From the cell containing the given text, extract its center point as [X, Y] coordinate. 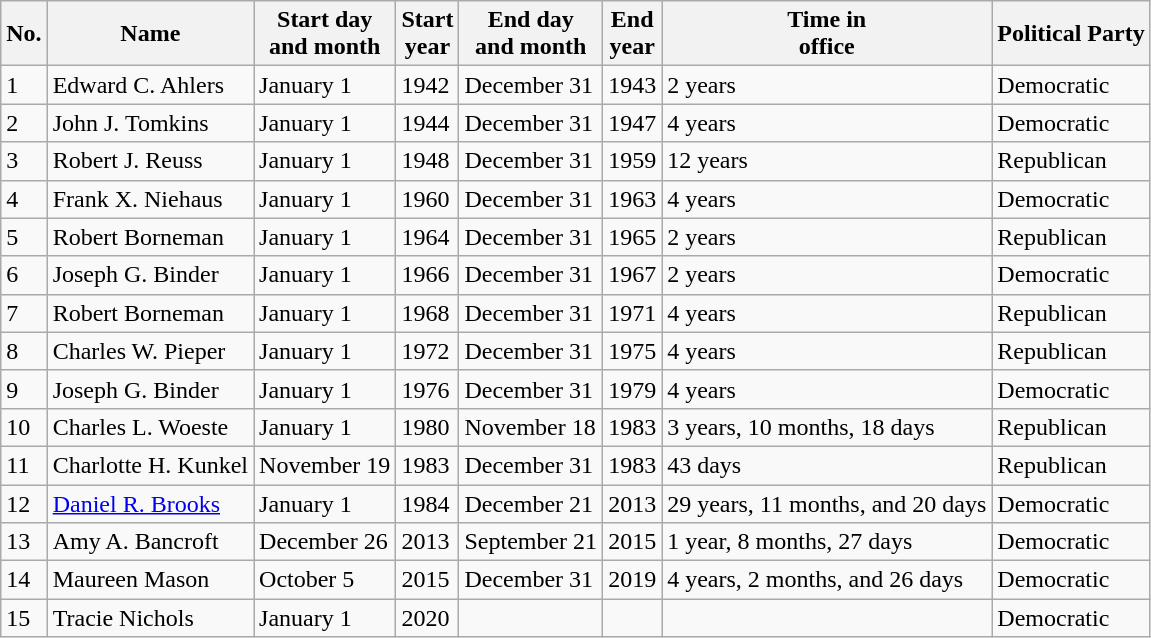
Daniel R. Brooks [150, 503]
1972 [428, 351]
1979 [632, 389]
4 years, 2 months, and 26 days [827, 580]
1975 [632, 351]
Start dayand month [325, 34]
No. [24, 34]
2 [24, 123]
1947 [632, 123]
1 year, 8 months, 27 days [827, 542]
6 [24, 275]
Charlotte H. Kunkel [150, 465]
1967 [632, 275]
November 18 [531, 427]
13 [24, 542]
9 [24, 389]
1959 [632, 161]
1944 [428, 123]
Endyear [632, 34]
1980 [428, 427]
12 [24, 503]
1971 [632, 313]
7 [24, 313]
Startyear [428, 34]
Amy A. Bancroft [150, 542]
Political Party [1071, 34]
2020 [428, 618]
3 years, 10 months, 18 days [827, 427]
1976 [428, 389]
December 21 [531, 503]
Robert J. Reuss [150, 161]
End dayand month [531, 34]
3 [24, 161]
14 [24, 580]
4 [24, 199]
8 [24, 351]
2019 [632, 580]
1943 [632, 85]
1966 [428, 275]
1963 [632, 199]
Time in office [827, 34]
September 21 [531, 542]
10 [24, 427]
1965 [632, 237]
Charles L. Woeste [150, 427]
Charles W. Pieper [150, 351]
1942 [428, 85]
Name [150, 34]
1968 [428, 313]
5 [24, 237]
Maureen Mason [150, 580]
Tracie Nichols [150, 618]
15 [24, 618]
Edward C. Ahlers [150, 85]
December 26 [325, 542]
John J. Tomkins [150, 123]
11 [24, 465]
1984 [428, 503]
1 [24, 85]
1960 [428, 199]
43 days [827, 465]
1948 [428, 161]
Frank X. Niehaus [150, 199]
October 5 [325, 580]
1964 [428, 237]
November 19 [325, 465]
29 years, 11 months, and 20 days [827, 503]
12 years [827, 161]
